Return the (x, y) coordinate for the center point of the cell that contains the specified text.  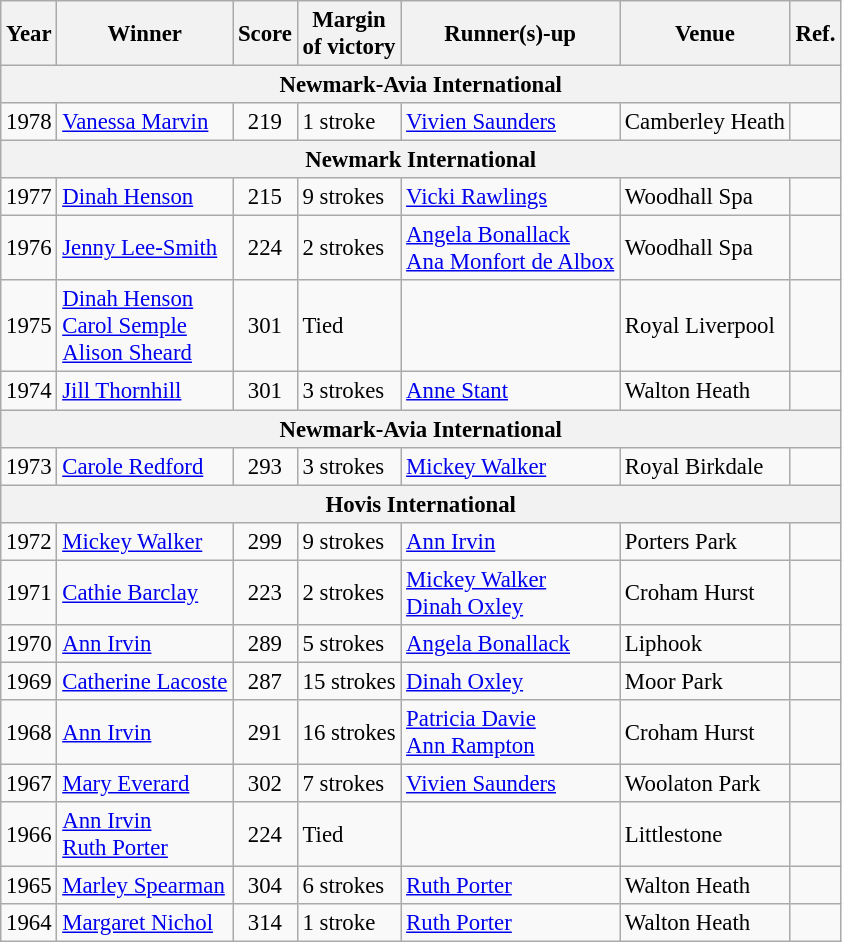
1972 (29, 541)
1968 (29, 732)
1969 (29, 681)
215 (266, 197)
Woolaton Park (706, 783)
6 strokes (349, 886)
Margaret Nichol (145, 923)
16 strokes (349, 732)
Jenny Lee-Smith (145, 248)
Winner (145, 34)
1964 (29, 923)
Littlestone (706, 834)
Marginof victory (349, 34)
Porters Park (706, 541)
Patricia Davie Ann Rampton (510, 732)
Moor Park (706, 681)
Runner(s)-up (510, 34)
Score (266, 34)
293 (266, 466)
1975 (29, 326)
1978 (29, 122)
Angela Bonallack Ana Monfort de Albox (510, 248)
Vicki Rawlings (510, 197)
287 (266, 681)
5 strokes (349, 644)
1966 (29, 834)
Dinah Henson Carol Semple Alison Sheard (145, 326)
302 (266, 783)
289 (266, 644)
Dinah Henson (145, 197)
Anne Stant (510, 391)
1971 (29, 592)
Ref. (815, 34)
Mickey Walker Dinah Oxley (510, 592)
219 (266, 122)
15 strokes (349, 681)
304 (266, 886)
Newmark International (421, 160)
Royal Liverpool (706, 326)
1967 (29, 783)
223 (266, 592)
Jill Thornhill (145, 391)
1973 (29, 466)
Hovis International (421, 504)
314 (266, 923)
Marley Spearman (145, 886)
Vanessa Marvin (145, 122)
Catherine Lacoste (145, 681)
Royal Birkdale (706, 466)
Dinah Oxley (510, 681)
Liphook (706, 644)
7 strokes (349, 783)
Angela Bonallack (510, 644)
Year (29, 34)
1970 (29, 644)
1965 (29, 886)
Cathie Barclay (145, 592)
Ann Irvin Ruth Porter (145, 834)
Carole Redford (145, 466)
1974 (29, 391)
299 (266, 541)
291 (266, 732)
1977 (29, 197)
Venue (706, 34)
Mary Everard (145, 783)
1976 (29, 248)
Camberley Heath (706, 122)
